Provide the [x, y] coordinate of the cell's center where the given text is located.  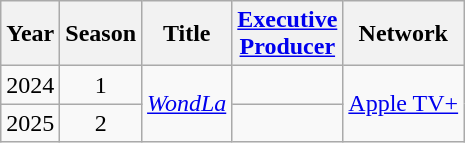
Network [404, 34]
2024 [30, 85]
1 [101, 85]
WondLa [187, 104]
Apple TV+ [404, 104]
2025 [30, 123]
Year [30, 34]
Title [187, 34]
Season [101, 34]
ExecutiveProducer [288, 34]
2 [101, 123]
